Locate the cell with the specified text and output its [x, y] center coordinate. 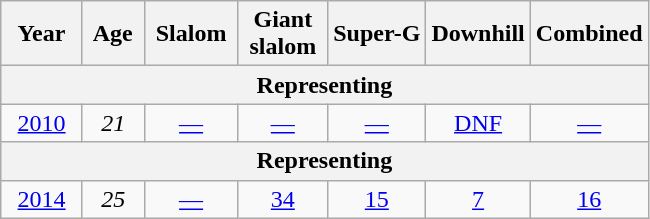
Downhill [478, 34]
15 [377, 199]
2010 [42, 123]
7 [478, 199]
DNF [478, 123]
25 [113, 199]
Super-G [377, 34]
Giant slalom [283, 34]
2014 [42, 199]
Slalom [191, 34]
21 [113, 123]
34 [283, 199]
16 [589, 199]
Year [42, 34]
Combined [589, 34]
Age [113, 34]
